Identify which cell holds the provided text, then report its [x, y] central coordinate. 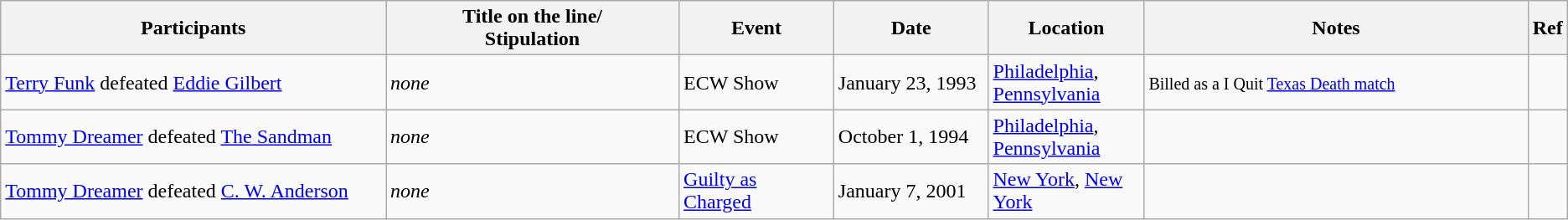
Title on the line/Stipulation [533, 28]
January 23, 1993 [911, 82]
Tommy Dreamer defeated The Sandman [193, 137]
Billed as a I Quit Texas Death match [1336, 82]
Date [911, 28]
Ref [1548, 28]
New York, New York [1066, 191]
Location [1066, 28]
October 1, 1994 [911, 137]
Event [757, 28]
Participants [193, 28]
Notes [1336, 28]
January 7, 2001 [911, 191]
Tommy Dreamer defeated C. W. Anderson [193, 191]
Guilty as Charged [757, 191]
Terry Funk defeated Eddie Gilbert [193, 82]
